Pinpoint the cell where the given text exists, returning its [x, y] midpoint coordinate. 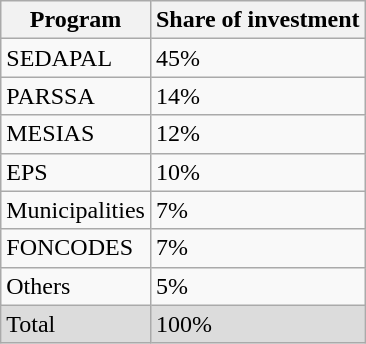
Program [76, 20]
10% [258, 172]
Share of investment [258, 20]
SEDAPAL [76, 58]
Total [76, 324]
Others [76, 286]
FONCODES [76, 248]
EPS [76, 172]
PARSSA [76, 96]
Municipalities [76, 210]
14% [258, 96]
100% [258, 324]
45% [258, 58]
5% [258, 286]
MESIAS [76, 134]
12% [258, 134]
